Determine the [x, y] coordinate at the center of the cell enclosing the given text.  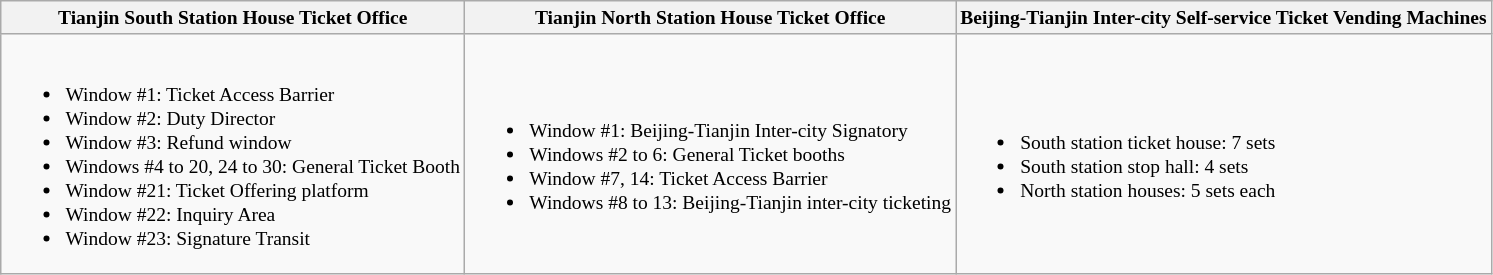
Beijing-Tianjin Inter-city Self-service Ticket Vending Machines [1224, 18]
South station ticket house: 7 setsSouth station stop hall: 4 setsNorth station houses: 5 sets each [1224, 154]
Tianjin North Station House Ticket Office [710, 18]
Tianjin South Station House Ticket Office [233, 18]
